Find where the given text appears and provide that cell's center as (X, Y) coordinate. 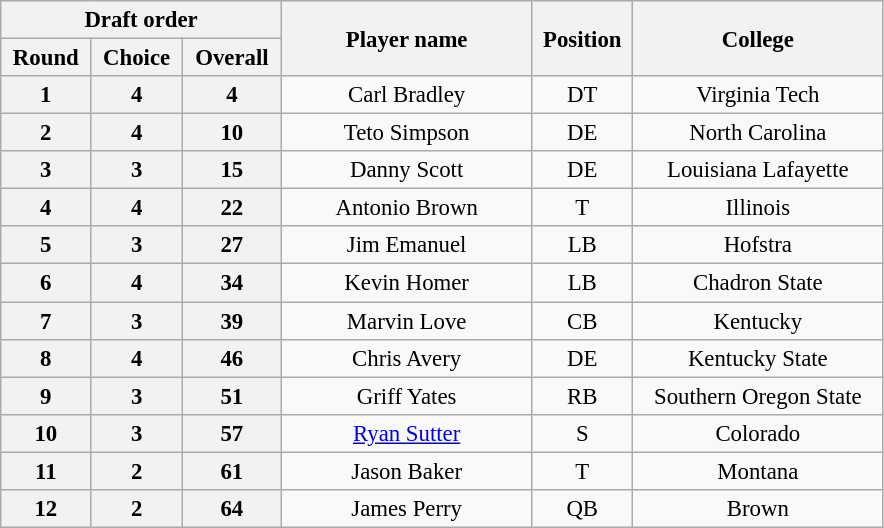
Montana (758, 471)
51 (232, 396)
Chadron State (758, 283)
Draft order (142, 20)
22 (232, 208)
CB (582, 321)
39 (232, 321)
Southern Oregon State (758, 396)
Illinois (758, 208)
Chris Avery (406, 358)
Choice (137, 58)
27 (232, 245)
Louisiana Lafayette (758, 170)
James Perry (406, 509)
11 (46, 471)
8 (46, 358)
Jim Emanuel (406, 245)
34 (232, 283)
64 (232, 509)
Jason Baker (406, 471)
DT (582, 95)
Griff Yates (406, 396)
7 (46, 321)
5 (46, 245)
57 (232, 433)
Ryan Sutter (406, 433)
Round (46, 58)
Antonio Brown (406, 208)
North Carolina (758, 133)
46 (232, 358)
Carl Bradley (406, 95)
Marvin Love (406, 321)
6 (46, 283)
15 (232, 170)
Kevin Homer (406, 283)
RB (582, 396)
Position (582, 38)
Teto Simpson (406, 133)
Danny Scott (406, 170)
College (758, 38)
Player name (406, 38)
Kentucky State (758, 358)
9 (46, 396)
1 (46, 95)
61 (232, 471)
Overall (232, 58)
Kentucky (758, 321)
Virginia Tech (758, 95)
S (582, 433)
12 (46, 509)
Brown (758, 509)
Colorado (758, 433)
QB (582, 509)
Hofstra (758, 245)
